Search for the cell housing the specified text and yield its [X, Y] center coordinate. 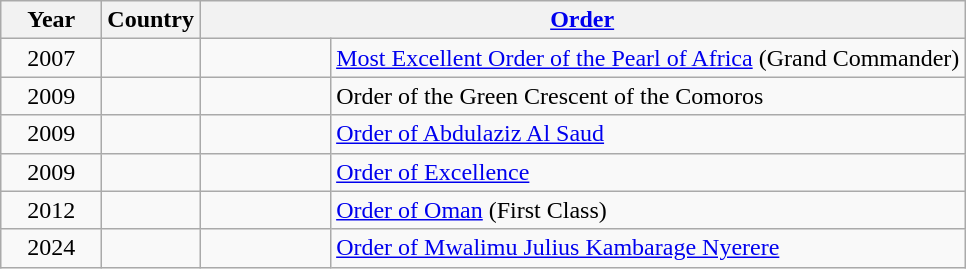
Order [582, 20]
Order of Mwalimu Julius Kambarage Nyerere [648, 248]
Country [151, 20]
2024 [52, 248]
Order of Oman (First Class) [648, 210]
2007 [52, 58]
2012 [52, 210]
Most Excellent Order of the Pearl of Africa (Grand Commander) [648, 58]
Order of Excellence [648, 172]
Order of the Green Crescent of the Comoros [648, 96]
Order of Abdulaziz Al Saud [648, 134]
Year [52, 20]
